Find where the given text appears and provide that cell's center as [x, y] coordinate. 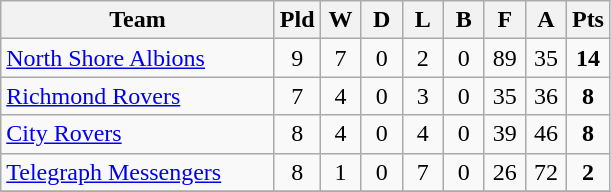
3 [422, 96]
North Shore Albions [138, 58]
9 [297, 58]
B [464, 20]
L [422, 20]
1 [340, 172]
Pts [588, 20]
F [504, 20]
46 [546, 134]
Pld [297, 20]
39 [504, 134]
26 [504, 172]
Telegraph Messengers [138, 172]
A [546, 20]
W [340, 20]
72 [546, 172]
Team [138, 20]
36 [546, 96]
Richmond Rovers [138, 96]
89 [504, 58]
D [382, 20]
14 [588, 58]
City Rovers [138, 134]
